Capture the cell that displays the provided text and extract its (X, Y) central coordinate. 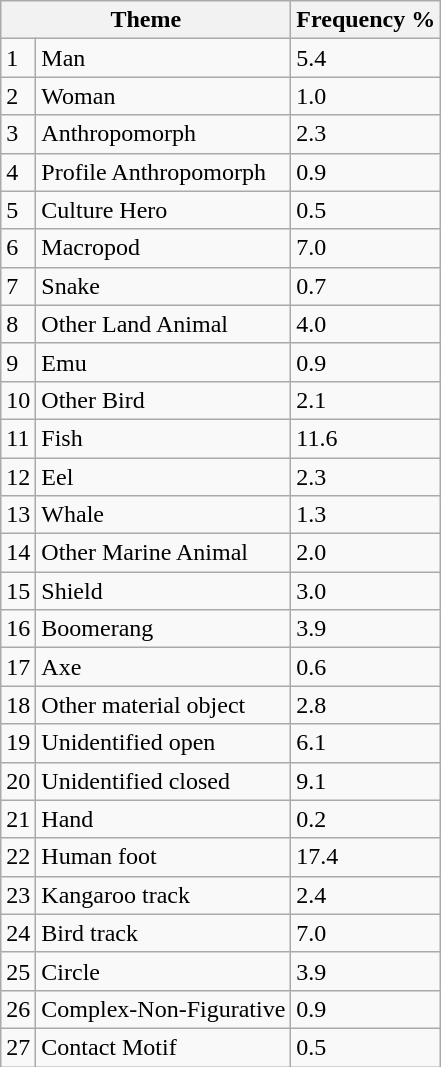
Woman (164, 96)
Frequency % (366, 20)
15 (18, 591)
11.6 (366, 438)
6.1 (366, 743)
1 (18, 58)
Man (164, 58)
2.8 (366, 705)
9 (18, 362)
5.4 (366, 58)
0.7 (366, 286)
4.0 (366, 324)
Unidentified open (164, 743)
Other material object (164, 705)
7 (18, 286)
9.1 (366, 781)
3 (18, 134)
25 (18, 971)
Theme (146, 20)
22 (18, 857)
8 (18, 324)
Contact Motif (164, 1047)
Complex-Non-Figurative (164, 1009)
1.3 (366, 515)
Unidentified closed (164, 781)
11 (18, 438)
12 (18, 477)
10 (18, 400)
5 (18, 210)
6 (18, 248)
1.0 (366, 96)
Circle (164, 971)
0.2 (366, 819)
Profile Anthropomorph (164, 172)
Kangaroo track (164, 895)
14 (18, 553)
3.0 (366, 591)
Boomerang (164, 629)
27 (18, 1047)
0.6 (366, 667)
Other Marine Animal (164, 553)
Whale (164, 515)
Fish (164, 438)
Bird track (164, 933)
Hand (164, 819)
Snake (164, 286)
Emu (164, 362)
Anthropomorph (164, 134)
2.4 (366, 895)
26 (18, 1009)
13 (18, 515)
16 (18, 629)
2 (18, 96)
Human foot (164, 857)
4 (18, 172)
2.0 (366, 553)
Other Land Animal (164, 324)
2.1 (366, 400)
Other Bird (164, 400)
Macropod (164, 248)
20 (18, 781)
23 (18, 895)
18 (18, 705)
Axe (164, 667)
17 (18, 667)
Culture Hero (164, 210)
17.4 (366, 857)
21 (18, 819)
Eel (164, 477)
19 (18, 743)
Shield (164, 591)
24 (18, 933)
